Capture the cell that displays the provided text and extract its (X, Y) central coordinate. 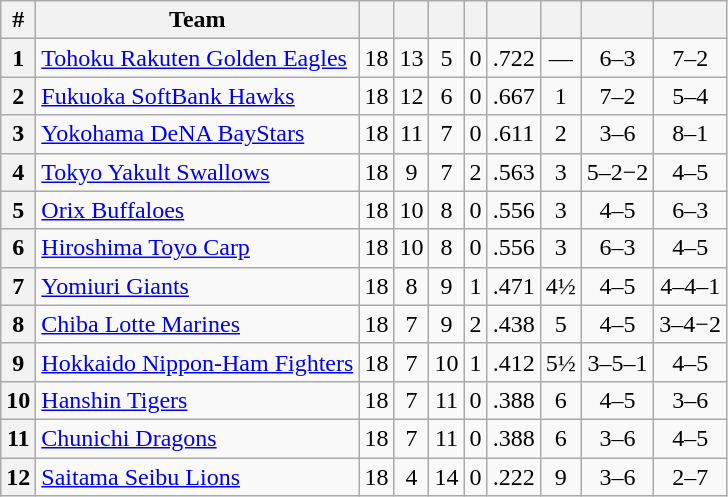
.722 (514, 58)
5–4 (690, 96)
.438 (514, 324)
14 (446, 477)
4–4–1 (690, 286)
13 (412, 58)
8–1 (690, 134)
Hiroshima Toyo Carp (198, 248)
— (560, 58)
Hanshin Tigers (198, 400)
Saitama Seibu Lions (198, 477)
5½ (560, 362)
3–5–1 (618, 362)
Team (198, 20)
Hokkaido Nippon-Ham Fighters (198, 362)
Tokyo Yakult Swallows (198, 172)
# (18, 20)
5–2−2 (618, 172)
Yokohama DeNA BayStars (198, 134)
Yomiuri Giants (198, 286)
Fukuoka SoftBank Hawks (198, 96)
.667 (514, 96)
.222 (514, 477)
4½ (560, 286)
Chunichi Dragons (198, 438)
Tohoku Rakuten Golden Eagles (198, 58)
2–7 (690, 477)
3–4−2 (690, 324)
.563 (514, 172)
Orix Buffaloes (198, 210)
.412 (514, 362)
.611 (514, 134)
.471 (514, 286)
Chiba Lotte Marines (198, 324)
